Locate the cell with the specified text and output its (x, y) center coordinate. 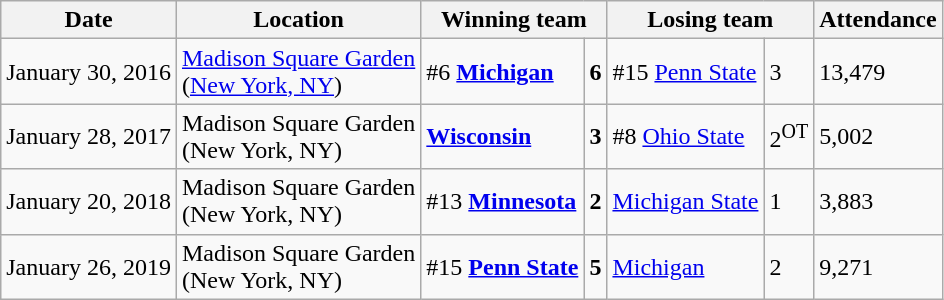
5 (596, 266)
Michigan (686, 266)
Date (89, 20)
Losing team (710, 20)
#8 Ohio State (686, 136)
9,271 (878, 266)
Michigan State (686, 202)
6 (596, 72)
13,479 (878, 72)
#6 Michigan (502, 72)
January 28, 2017 (89, 136)
Winning team (514, 20)
January 26, 2019 (89, 266)
2OT (789, 136)
3,883 (878, 202)
1 (789, 202)
Attendance (878, 20)
Wisconsin (502, 136)
Location (298, 20)
#13 Minnesota (502, 202)
5,002 (878, 136)
January 20, 2018 (89, 202)
January 30, 2016 (89, 72)
